Capture the cell that displays the provided text and extract its (x, y) central coordinate. 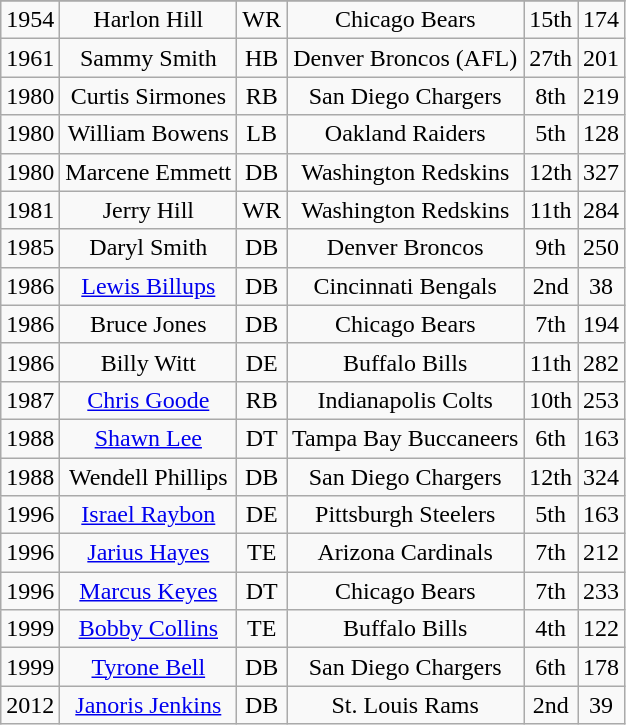
27th (551, 58)
Tampa Bay Buccaneers (406, 438)
Bobby Collins (148, 629)
Wendell Phillips (148, 477)
8th (551, 96)
282 (602, 362)
219 (602, 96)
1987 (30, 400)
Tyrone Bell (148, 667)
Denver Broncos (AFL) (406, 58)
9th (551, 248)
Jerry Hill (148, 210)
178 (602, 667)
201 (602, 58)
194 (602, 324)
4th (551, 629)
174 (602, 20)
2012 (30, 705)
327 (602, 172)
Harlon Hill (148, 20)
253 (602, 400)
1954 (30, 20)
William Bowens (148, 134)
Jarius Hayes (148, 553)
Israel Raybon (148, 515)
Janoris Jenkins (148, 705)
212 (602, 553)
Daryl Smith (148, 248)
Pittsburgh Steelers (406, 515)
38 (602, 286)
128 (602, 134)
1985 (30, 248)
122 (602, 629)
Chris Goode (148, 400)
15th (551, 20)
Arizona Cardinals (406, 553)
LB (262, 134)
Denver Broncos (406, 248)
Oakland Raiders (406, 134)
Cincinnati Bengals (406, 286)
Sammy Smith (148, 58)
250 (602, 248)
1961 (30, 58)
10th (551, 400)
324 (602, 477)
284 (602, 210)
Shawn Lee (148, 438)
HB (262, 58)
Curtis Sirmones (148, 96)
Marcene Emmett (148, 172)
Bruce Jones (148, 324)
Lewis Billups (148, 286)
Indianapolis Colts (406, 400)
Marcus Keyes (148, 591)
Billy Witt (148, 362)
39 (602, 705)
St. Louis Rams (406, 705)
233 (602, 591)
1981 (30, 210)
